Detect which cell encompasses the target text, then output its (X, Y) center coordinate. 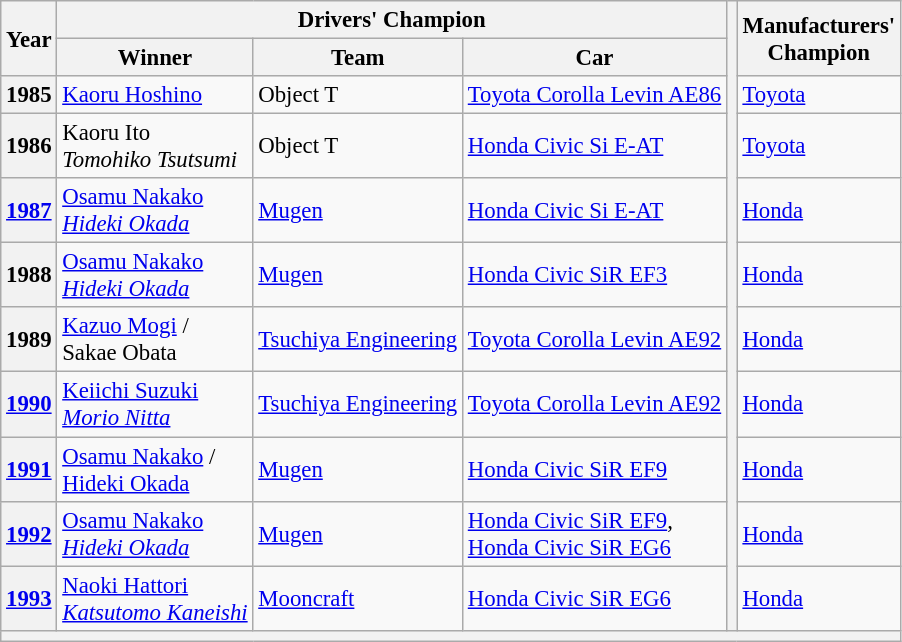
Keiichi Suzuki Morio Nitta (155, 404)
1991 (29, 470)
Osamu Nakako / Hideki Okada (155, 470)
Honda Civic SiR EG6 (594, 598)
Mooncraft (358, 598)
1992 (29, 534)
Year (29, 38)
1993 (29, 598)
Honda Civic SiR EF9 (594, 470)
1988 (29, 276)
Honda Civic SiR EF9,Honda Civic SiR EG6 (594, 534)
1986 (29, 146)
Drivers' Champion (392, 20)
1985 (29, 95)
Honda Civic SiR EF3 (594, 276)
Kazuo Mogi / Sakae Obata (155, 340)
1989 (29, 340)
Kaoru Hoshino (155, 95)
Car (594, 58)
1987 (29, 210)
Manufacturers'Champion (818, 38)
Winner (155, 58)
Naoki Hattori Katsutomo Kaneishi (155, 598)
Team (358, 58)
1990 (29, 404)
Kaoru Ito Tomohiko Tsutsumi (155, 146)
Toyota Corolla Levin AE86 (594, 95)
